From the cell containing the given text, extract its center point as (X, Y) coordinate. 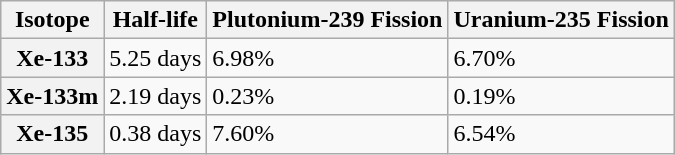
0.38 days (156, 134)
7.60% (328, 134)
6.54% (561, 134)
2.19 days (156, 96)
Half-life (156, 20)
Xe-133m (52, 96)
5.25 days (156, 58)
0.23% (328, 96)
0.19% (561, 96)
Isotope (52, 20)
Uranium-235 Fission (561, 20)
Plutonium-239 Fission (328, 20)
Xe-133 (52, 58)
6.98% (328, 58)
Xe-135 (52, 134)
6.70% (561, 58)
